Search for the cell housing the specified text and yield its [X, Y] center coordinate. 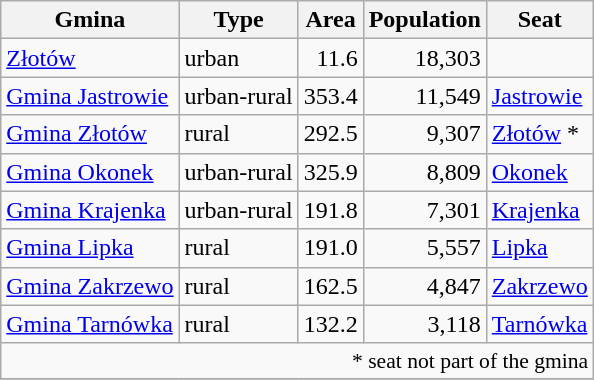
11,549 [424, 96]
8,809 [424, 172]
* seat not part of the gmina [298, 361]
11.6 [330, 58]
Area [330, 20]
Population [424, 20]
Gmina Tarnówka [90, 324]
191.8 [330, 210]
5,557 [424, 248]
Type [238, 20]
Złotów [90, 58]
Okonek [540, 172]
Tarnówka [540, 324]
Złotów * [540, 134]
Gmina Krajenka [90, 210]
132.2 [330, 324]
325.9 [330, 172]
191.0 [330, 248]
Gmina Złotów [90, 134]
urban [238, 58]
353.4 [330, 96]
7,301 [424, 210]
162.5 [330, 286]
Gmina [90, 20]
Zakrzewo [540, 286]
292.5 [330, 134]
Gmina Okonek [90, 172]
Seat [540, 20]
18,303 [424, 58]
9,307 [424, 134]
Krajenka [540, 210]
4,847 [424, 286]
Jastrowie [540, 96]
Gmina Zakrzewo [90, 286]
3,118 [424, 324]
Gmina Jastrowie [90, 96]
Gmina Lipka [90, 248]
Lipka [540, 248]
